Detect which cell encompasses the target text, then output its [x, y] center coordinate. 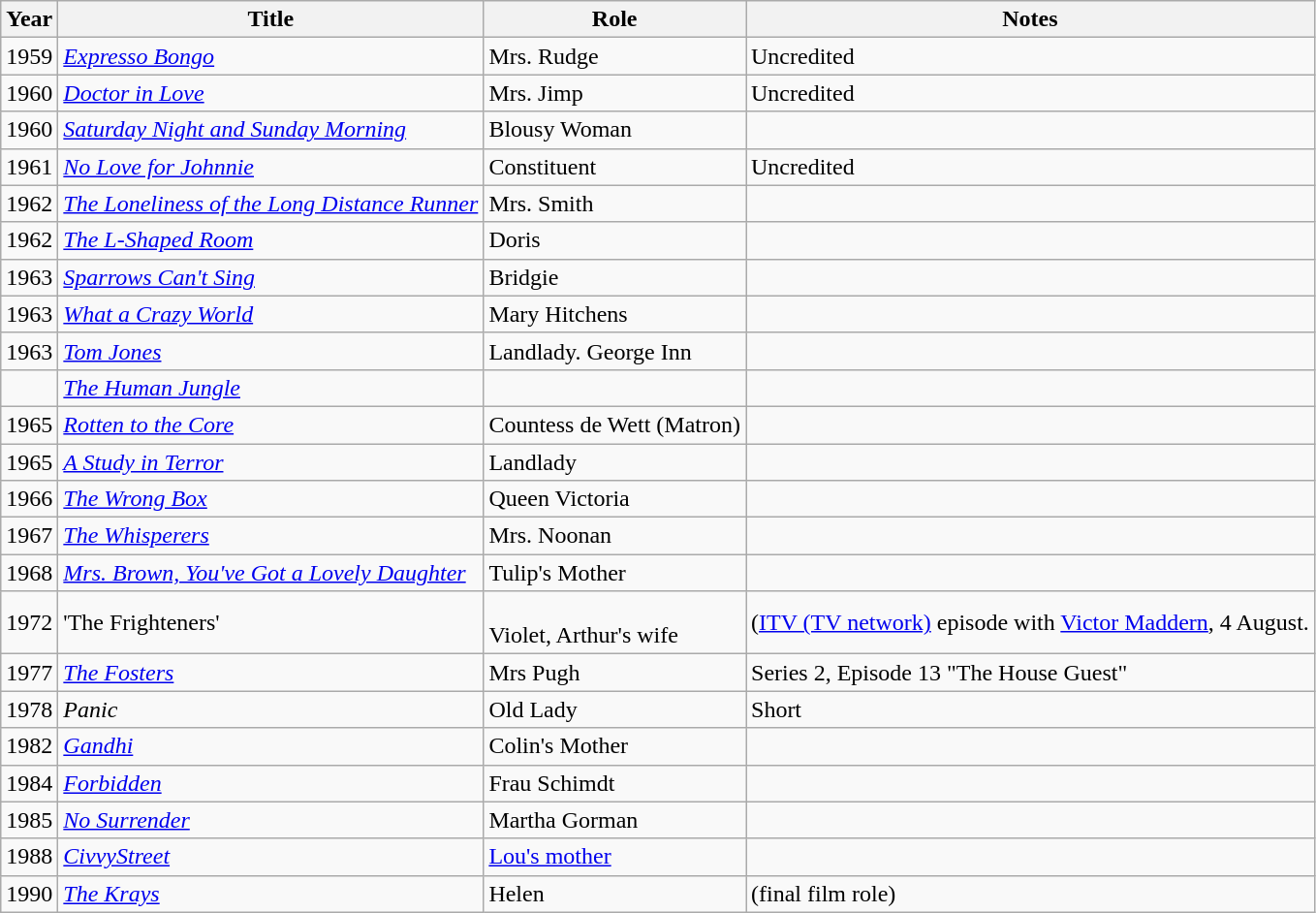
Landlady. George Inn [614, 351]
Rotten to the Core [271, 425]
Mrs. Smith [614, 204]
No Love for Johnnie [271, 167]
Old Lady [614, 709]
A Study in Terror [271, 462]
The Krays [271, 894]
1959 [29, 56]
Constituent [614, 167]
Blousy Woman [614, 130]
1977 [29, 673]
Short [1031, 709]
Landlady [614, 462]
No Surrender [271, 820]
What a Crazy World [271, 314]
CivvyStreet [271, 857]
Saturday Night and Sunday Morning [271, 130]
(final film role) [1031, 894]
1978 [29, 709]
The Fosters [271, 673]
Role [614, 19]
Mrs. Brown, You've Got a Lovely Daughter [271, 573]
1982 [29, 746]
Title [271, 19]
Panic [271, 709]
Mrs. Rudge [614, 56]
1961 [29, 167]
1972 [29, 622]
Mary Hitchens [614, 314]
Queen Victoria [614, 499]
1967 [29, 536]
Lou's mother [614, 857]
Doris [614, 240]
Year [29, 19]
Helen [614, 894]
The L-Shaped Room [271, 240]
The Whisperers [271, 536]
Gandhi [271, 746]
Mrs. Noonan [614, 536]
Series 2, Episode 13 "The House Guest" [1031, 673]
1966 [29, 499]
Doctor in Love [271, 93]
Martha Gorman [614, 820]
Bridgie [614, 277]
Expresso Bongo [271, 56]
1990 [29, 894]
1968 [29, 573]
1985 [29, 820]
Notes [1031, 19]
Violet, Arthur's wife [614, 622]
1984 [29, 783]
Forbidden [271, 783]
Sparrows Can't Sing [271, 277]
Mrs Pugh [614, 673]
The Loneliness of the Long Distance Runner [271, 204]
The Wrong Box [271, 499]
Mrs. Jimp [614, 93]
'The Frighteners' [271, 622]
1988 [29, 857]
Colin's Mother [614, 746]
(ITV (TV network) episode with Victor Maddern, 4 August. [1031, 622]
Frau Schimdt [614, 783]
Tulip's Mother [614, 573]
Countess de Wett (Matron) [614, 425]
Tom Jones [271, 351]
The Human Jungle [271, 388]
